Determine the (x, y) coordinate at the center of the cell enclosing the given text.  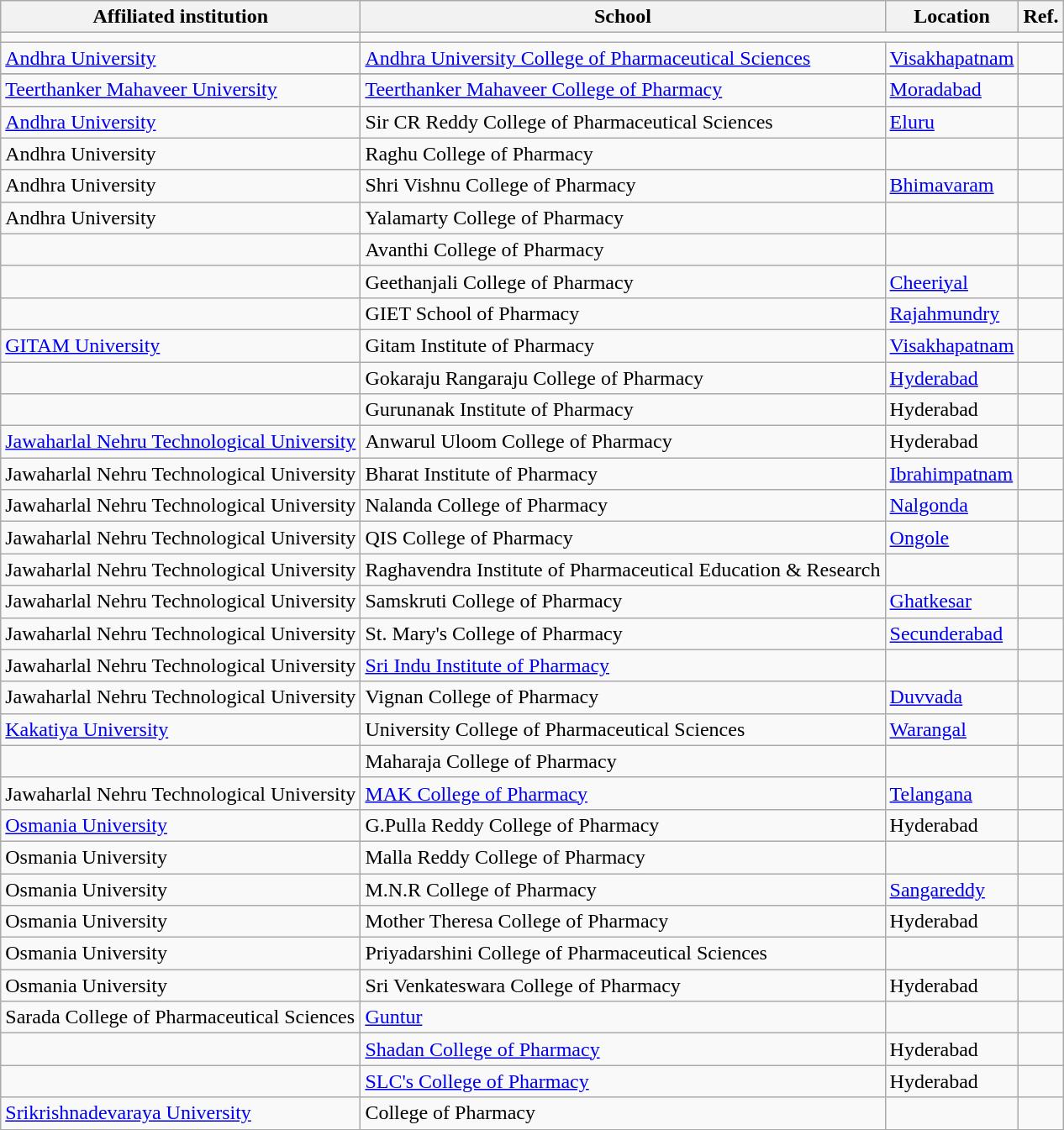
University College of Pharmaceutical Sciences (623, 729)
Avanthi College of Pharmacy (623, 250)
Maharaja College of Pharmacy (623, 761)
Rajahmundry (951, 313)
Gokaraju Rangaraju College of Pharmacy (623, 377)
Location (951, 17)
QIS College of Pharmacy (623, 538)
Raghavendra Institute of Pharmaceutical Education & Research (623, 570)
Ongole (951, 538)
Ref. (1040, 17)
Warangal (951, 729)
Priyadarshini College of Pharmaceutical Sciences (623, 954)
Guntur (623, 1017)
Bhimavaram (951, 186)
St. Mary's College of Pharmacy (623, 633)
Nalanda College of Pharmacy (623, 506)
MAK College of Pharmacy (623, 793)
Sangareddy (951, 890)
College of Pharmacy (623, 1113)
Ghatkesar (951, 602)
Affiliated institution (181, 17)
Bharat Institute of Pharmacy (623, 474)
Samskruti College of Pharmacy (623, 602)
Yalamarty College of Pharmacy (623, 218)
GITAM University (181, 345)
Nalgonda (951, 506)
Duvvada (951, 697)
School (623, 17)
Ibrahimpatnam (951, 474)
Sarada College of Pharmaceutical Sciences (181, 1017)
G.Pulla Reddy College of Pharmacy (623, 825)
Srikrishnadevaraya University (181, 1113)
GIET School of Pharmacy (623, 313)
Gurunanak Institute of Pharmacy (623, 410)
Telangana (951, 793)
Cheeriyal (951, 281)
Malla Reddy College of Pharmacy (623, 857)
Teerthanker Mahaveer University (181, 90)
Sri Indu Institute of Pharmacy (623, 665)
Raghu College of Pharmacy (623, 154)
Gitam Institute of Pharmacy (623, 345)
M.N.R College of Pharmacy (623, 890)
Sri Venkateswara College of Pharmacy (623, 985)
Anwarul Uloom College of Pharmacy (623, 442)
Secunderabad (951, 633)
Eluru (951, 122)
Moradabad (951, 90)
Andhra University College of Pharmaceutical Sciences (623, 58)
SLC's College of Pharmacy (623, 1081)
Vignan College of Pharmacy (623, 697)
Geethanjali College of Pharmacy (623, 281)
Shri Vishnu College of Pharmacy (623, 186)
Mother Theresa College of Pharmacy (623, 922)
Kakatiya University (181, 729)
Shadan College of Pharmacy (623, 1049)
Sir CR Reddy College of Pharmaceutical Sciences (623, 122)
Teerthanker Mahaveer College of Pharmacy (623, 90)
